Determine the [X, Y] coordinate at the center of the cell enclosing the given text.  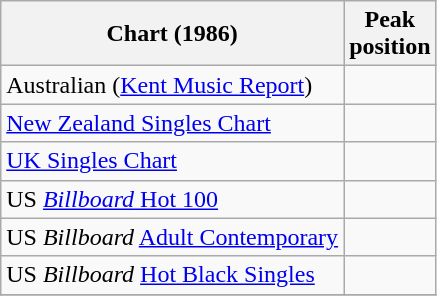
Australian (Kent Music Report) [172, 85]
Peakposition [390, 34]
US Billboard Adult Contemporary [172, 237]
New Zealand Singles Chart [172, 123]
US Billboard Hot 100 [172, 199]
Chart (1986) [172, 34]
US Billboard Hot Black Singles [172, 275]
UK Singles Chart [172, 161]
